Extract the (x, y) coordinate from the center of the cell holding the provided text.  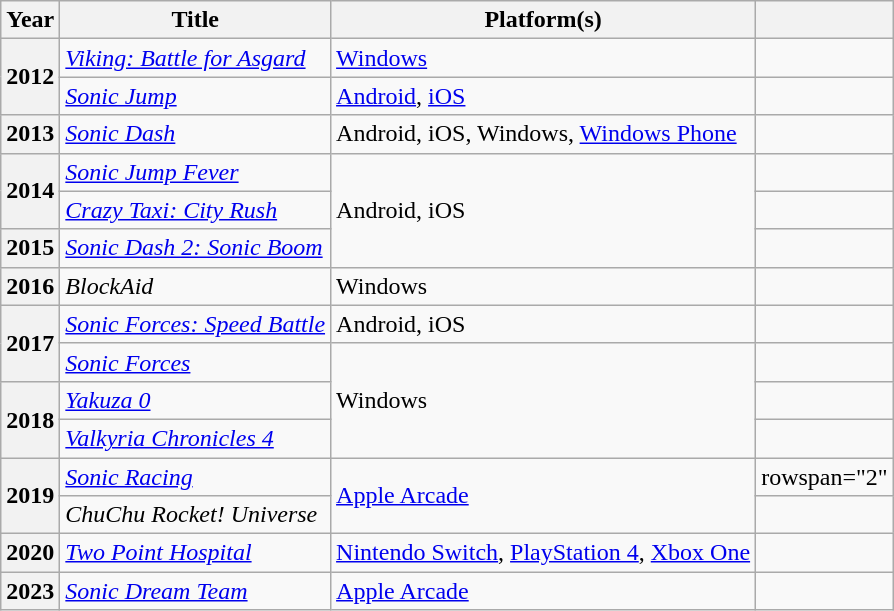
Android, iOS, Windows, Windows Phone (544, 134)
2019 (30, 496)
2018 (30, 419)
2023 (30, 591)
Sonic Racing (196, 477)
Viking: Battle for Asgard (196, 58)
Sonic Forces (196, 362)
2012 (30, 77)
Sonic Jump Fever (196, 172)
Platform(s) (544, 20)
Valkyria Chronicles 4 (196, 438)
2015 (30, 248)
Sonic Dash 2: Sonic Boom (196, 248)
Sonic Forces: Speed Battle (196, 324)
2020 (30, 553)
Sonic Dream Team (196, 591)
BlockAid (196, 286)
2017 (30, 343)
rowspan="2" (825, 477)
Yakuza 0 (196, 400)
Sonic Dash (196, 134)
Sonic Jump (196, 96)
Nintendo Switch, PlayStation 4, Xbox One (544, 553)
Title (196, 20)
Crazy Taxi: City Rush (196, 210)
2016 (30, 286)
ChuChu Rocket! Universe (196, 515)
2013 (30, 134)
Year (30, 20)
Two Point Hospital (196, 553)
2014 (30, 191)
